Detect which cell encompasses the target text, then output its (x, y) center coordinate. 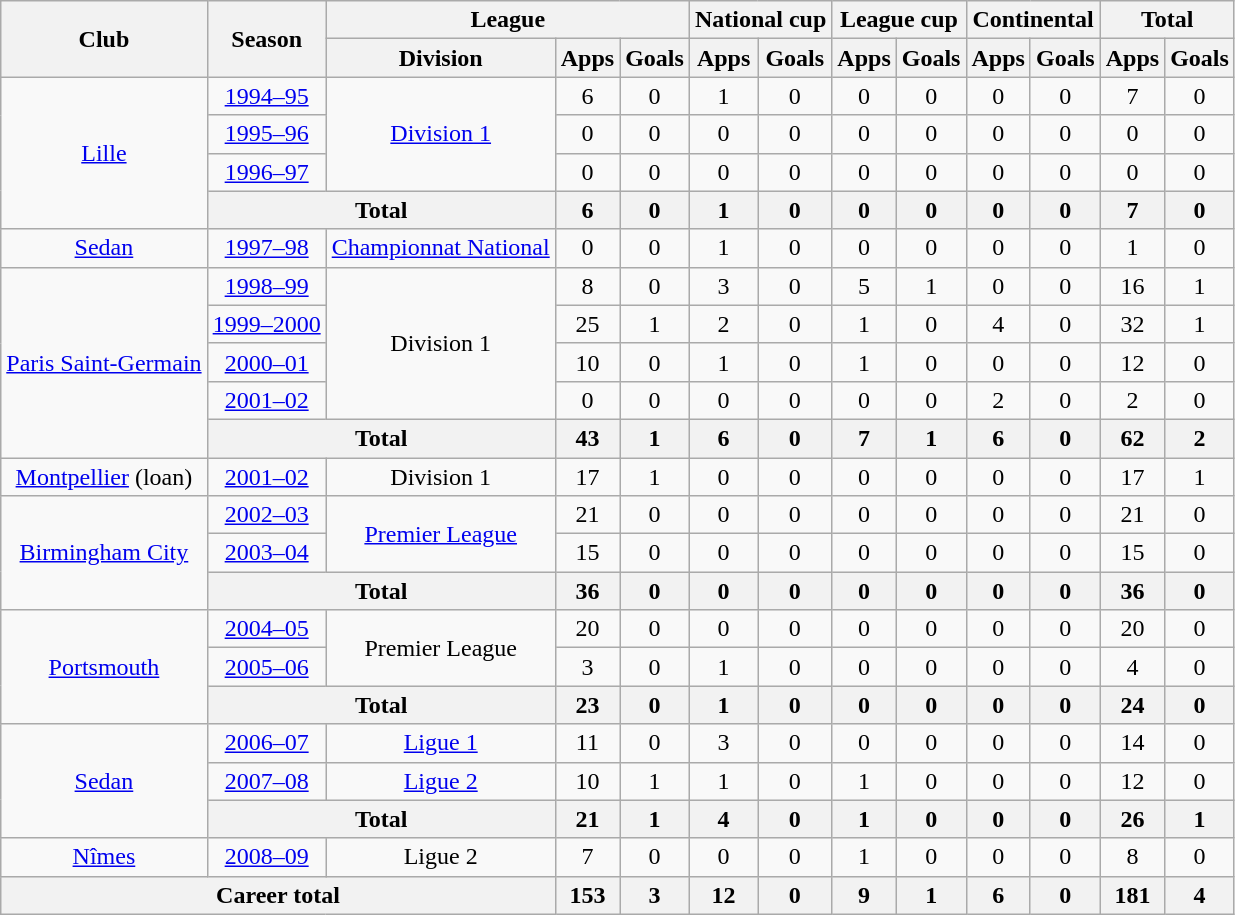
1995–96 (266, 134)
Montpellier (loan) (104, 477)
5 (864, 286)
181 (1132, 895)
Birmingham City (104, 553)
1996–97 (266, 172)
11 (587, 743)
Nîmes (104, 857)
2004–05 (266, 629)
2007–08 (266, 781)
43 (587, 438)
2003–04 (266, 553)
2000–01 (266, 362)
25 (587, 324)
62 (1132, 438)
32 (1132, 324)
1994–95 (266, 96)
153 (587, 895)
Championnat National (440, 248)
1999–2000 (266, 324)
14 (1132, 743)
2005–06 (266, 667)
9 (864, 895)
26 (1132, 819)
Career total (278, 895)
Division (440, 58)
National cup (760, 20)
Portsmouth (104, 667)
Lille (104, 153)
Ligue 1 (440, 743)
2002–03 (266, 515)
24 (1132, 705)
Club (104, 39)
2008–09 (266, 857)
23 (587, 705)
16 (1132, 286)
League cup (899, 20)
1997–98 (266, 248)
Continental (1033, 20)
2006–07 (266, 743)
League (508, 20)
Paris Saint-Germain (104, 362)
Season (266, 39)
1998–99 (266, 286)
